Extract the (x, y) coordinate from the center of the cell holding the provided text.  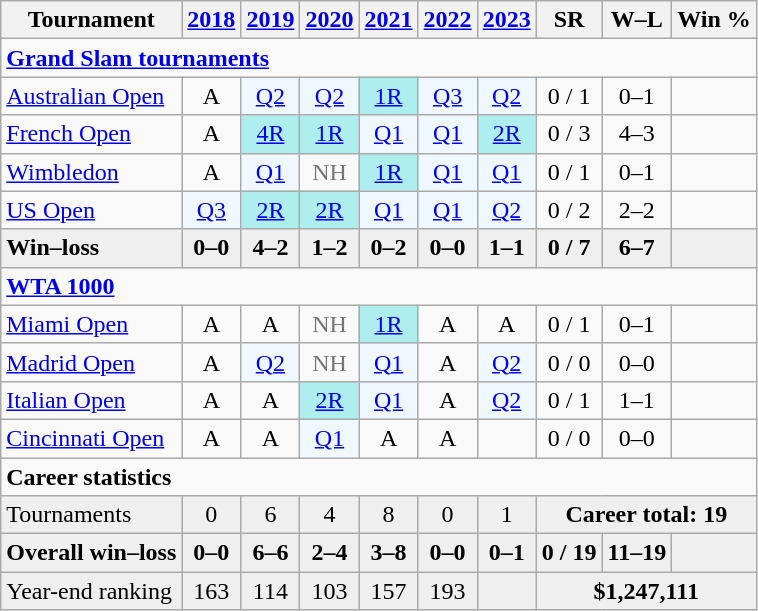
Year-end ranking (92, 591)
4–2 (270, 248)
Wimbledon (92, 172)
Tournaments (92, 515)
SR (569, 20)
0–2 (388, 248)
11–19 (637, 553)
French Open (92, 134)
Italian Open (92, 400)
Madrid Open (92, 362)
2020 (330, 20)
8 (388, 515)
2021 (388, 20)
4 (330, 515)
Career statistics (379, 477)
1 (506, 515)
2–2 (637, 210)
6–6 (270, 553)
Win % (714, 20)
$1,247,111 (646, 591)
Win–loss (92, 248)
Miami Open (92, 324)
Career total: 19 (646, 515)
4R (270, 134)
2023 (506, 20)
Australian Open (92, 96)
193 (448, 591)
0 / 3 (569, 134)
1–2 (330, 248)
0 / 7 (569, 248)
2018 (212, 20)
103 (330, 591)
Cincinnati Open (92, 438)
4–3 (637, 134)
0 / 19 (569, 553)
0 / 2 (569, 210)
114 (270, 591)
2022 (448, 20)
157 (388, 591)
Tournament (92, 20)
2019 (270, 20)
Grand Slam tournaments (379, 58)
3–8 (388, 553)
Overall win–loss (92, 553)
WTA 1000 (379, 286)
163 (212, 591)
US Open (92, 210)
W–L (637, 20)
2–4 (330, 553)
6–7 (637, 248)
6 (270, 515)
